Capture the cell that displays the provided text and extract its [x, y] central coordinate. 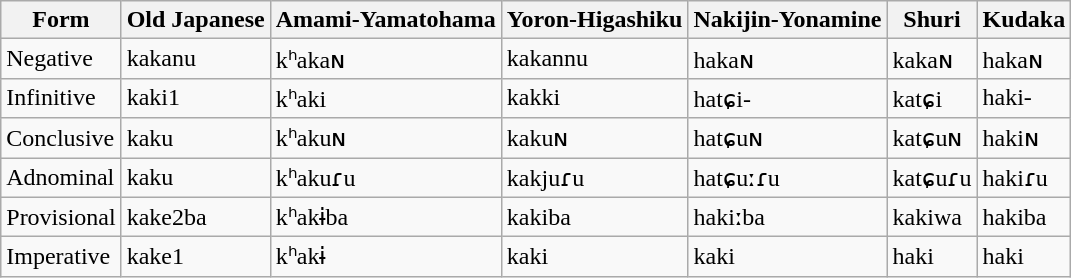
hakiɾu [1024, 178]
kakiwa [932, 217]
katɕuɴ [932, 138]
hatɕi- [788, 98]
Negative [61, 59]
kakaɴ [932, 59]
kakjuɾu [594, 178]
Infinitive [61, 98]
Old Japanese [196, 20]
hakiːba [788, 217]
Conclusive [61, 138]
kakuɴ [594, 138]
Amami-Yamatohama [386, 20]
haki- [1024, 98]
kʰakuɴ [386, 138]
hatɕuːɾu [788, 178]
Form [61, 20]
kʰakɨba [386, 217]
kʰaki [386, 98]
katɕi [932, 98]
kʰakɨ [386, 257]
Adnominal [61, 178]
hatɕuɴ [788, 138]
Shuri [932, 20]
Yoron-Higashiku [594, 20]
kʰakuɾu [386, 178]
Nakijin-Yonamine [788, 20]
kakannu [594, 59]
Provisional [61, 217]
kakiba [594, 217]
katɕuɾu [932, 178]
Imperative [61, 257]
kake2ba [196, 217]
kakanu [196, 59]
hakiba [1024, 217]
kʰakaɴ [386, 59]
kake1 [196, 257]
kakki [594, 98]
hakiɴ [1024, 138]
kaki1 [196, 98]
Kudaka [1024, 20]
